Determine the [x, y] coordinate at the center of the cell enclosing the given text.  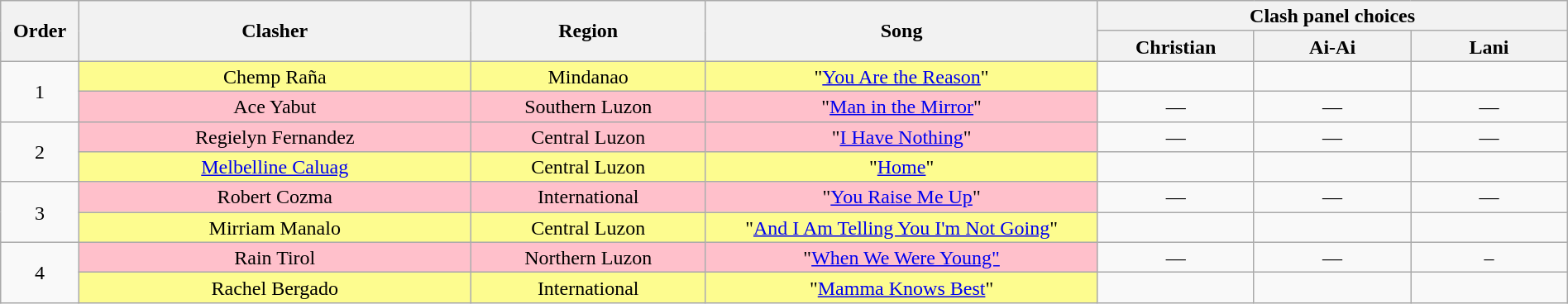
Robert Cozma [275, 197]
Ai-Ai [1331, 46]
2 [40, 152]
"Home" [901, 167]
Region [588, 31]
– [1489, 258]
Northern Luzon [588, 258]
Rain Tirol [275, 258]
"I Have Nothing" [901, 137]
Mirriam Manalo [275, 228]
1 [40, 91]
"When We Were Young" [901, 258]
Order [40, 31]
4 [40, 273]
Song [901, 31]
3 [40, 211]
Southern Luzon [588, 106]
"Man in the Mirror" [901, 106]
"And I Am Telling You I'm Not Going" [901, 228]
Christian [1176, 46]
Melbelline Caluag [275, 167]
Clash panel choices [1332, 17]
Regielyn Fernandez [275, 137]
"You Are the Reason" [901, 76]
Chemp Raña [275, 76]
Lani [1489, 46]
"Mamma Knows Best" [901, 287]
Rachel Bergado [275, 287]
Clasher [275, 31]
Mindanao [588, 76]
Ace Yabut [275, 106]
"You Raise Me Up" [901, 197]
